From the cell containing the given text, extract its center point as [x, y] coordinate. 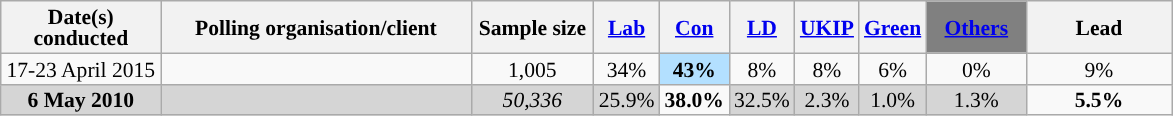
Others [976, 27]
UKIP [827, 27]
25.9% [627, 100]
LD [762, 27]
34% [627, 68]
0% [976, 68]
1.3% [976, 100]
1,005 [532, 68]
2.3% [827, 100]
Green [892, 27]
5.5% [1098, 100]
6 May 2010 [81, 100]
Con [694, 27]
Lab [627, 27]
6% [892, 68]
Polling organisation/client [316, 27]
Date(s)conducted [81, 27]
1.0% [892, 100]
50,336 [532, 100]
17-23 April 2015 [81, 68]
Sample size [532, 27]
38.0% [694, 100]
Lead [1098, 27]
32.5% [762, 100]
9% [1098, 68]
43% [694, 68]
